Capture the cell that displays the provided text and extract its [X, Y] central coordinate. 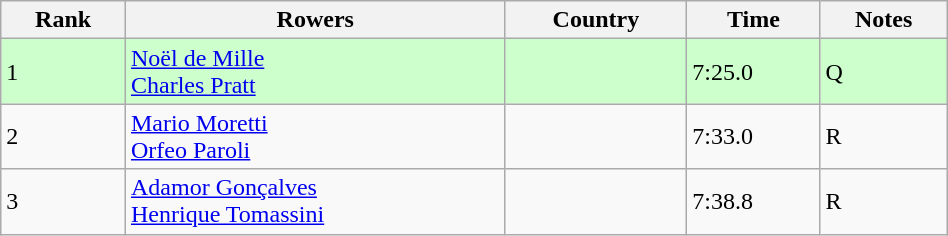
1 [64, 72]
Noël de MilleCharles Pratt [315, 72]
7:25.0 [754, 72]
Rowers [315, 20]
7:38.8 [754, 202]
Rank [64, 20]
3 [64, 202]
Q [884, 72]
Mario MorettiOrfeo Paroli [315, 136]
Time [754, 20]
Country [596, 20]
Adamor GonçalvesHenrique Tomassini [315, 202]
7:33.0 [754, 136]
2 [64, 136]
Notes [884, 20]
